Search for the cell housing the specified text and yield its (X, Y) center coordinate. 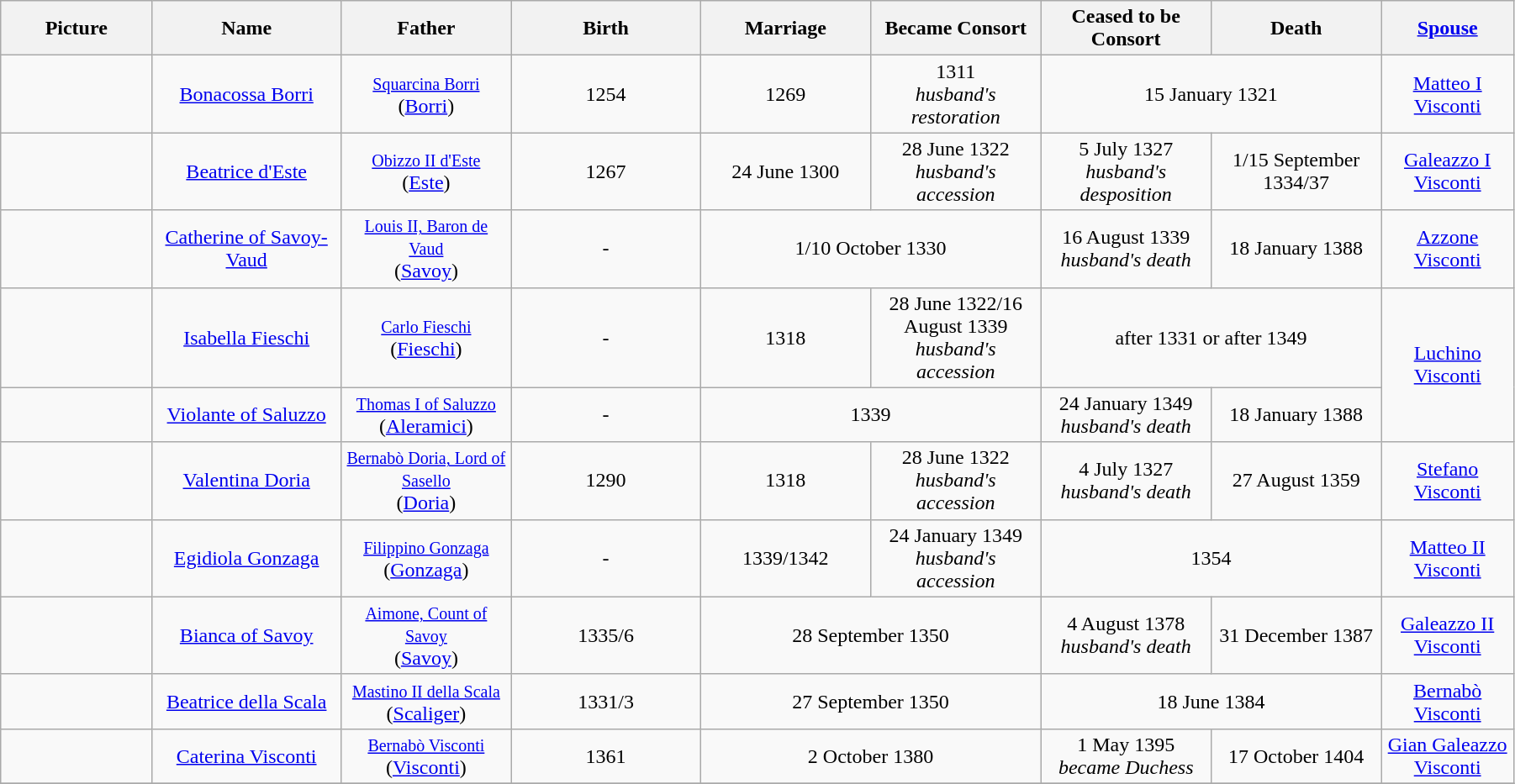
28 June 1322/16 August 1339husband's accession (956, 338)
Squarcina Borri(Borri) (426, 94)
Bernabò Doria, Lord of Sasello(Doria) (426, 481)
Name (247, 29)
1/10 October 1330 (871, 249)
Caterina Visconti (247, 756)
Galeazzo II Visconti (1448, 635)
Aimone, Count of Savoy(Savoy) (426, 635)
Ceased to be Consort (1126, 29)
Beatrice d'Este (247, 171)
24 January 1349husband's accession (956, 558)
5 July 1327husband's desposition (1126, 171)
4 August 1378husband's death (1126, 635)
Death (1296, 29)
Isabella Fieschi (247, 338)
17 October 1404 (1296, 756)
1267 (605, 171)
1269 (785, 94)
Egidiola Gonzaga (247, 558)
Valentina Doria (247, 481)
Violante of Saluzzo (247, 415)
24 January 1349husband's death (1126, 415)
27 September 1350 (871, 701)
Picture (77, 29)
Stefano Visconti (1448, 481)
1 May 1395became Duchess (1126, 756)
1339 (871, 415)
1335/6 (605, 635)
1339/1342 (785, 558)
Matteo II Visconti (1448, 558)
Luchino Visconti (1448, 365)
1331/3 (605, 701)
1290 (605, 481)
2 October 1380 (871, 756)
1354 (1211, 558)
Thomas I of Saluzzo(Aleramici) (426, 415)
Beatrice della Scala (247, 701)
18 June 1384 (1211, 701)
Marriage (785, 29)
Catherine of Savoy-Vaud (247, 249)
Mastino II della Scala(Scaliger) (426, 701)
after 1331 or after 1349 (1211, 338)
1/15 September 1334/37 (1296, 171)
4 July 1327husband's death (1126, 481)
27 August 1359 (1296, 481)
Matteo I Visconti (1448, 94)
Birth (605, 29)
Bonacossa Borri (247, 94)
Spouse (1448, 29)
Louis II, Baron de Vaud(Savoy) (426, 249)
28 September 1350 (871, 635)
Filippino Gonzaga(Gonzaga) (426, 558)
Became Consort (956, 29)
Gian Galeazzo Visconti (1448, 756)
Bianca of Savoy (247, 635)
Azzone Visconti (1448, 249)
1311husband's restoration (956, 94)
Obizzo II d'Este(Este) (426, 171)
1361 (605, 756)
31 December 1387 (1296, 635)
Father (426, 29)
Bernabò Visconti(Visconti) (426, 756)
16 August 1339husband's death (1126, 249)
15 January 1321 (1211, 94)
Bernabò Visconti (1448, 701)
Carlo Fieschi(Fieschi) (426, 338)
24 June 1300 (785, 171)
1254 (605, 94)
Galeazzo I Visconti (1448, 171)
